Detect which cell encompasses the target text, then output its (x, y) center coordinate. 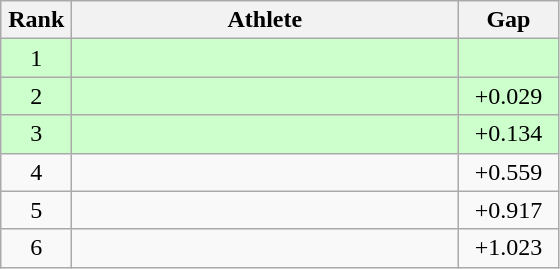
3 (36, 134)
6 (36, 248)
+0.134 (508, 134)
Gap (508, 20)
+0.917 (508, 210)
Athlete (265, 20)
4 (36, 172)
1 (36, 58)
+0.559 (508, 172)
2 (36, 96)
5 (36, 210)
Rank (36, 20)
+0.029 (508, 96)
+1.023 (508, 248)
